Determine the [x, y] coordinate at the center of the cell enclosing the given text.  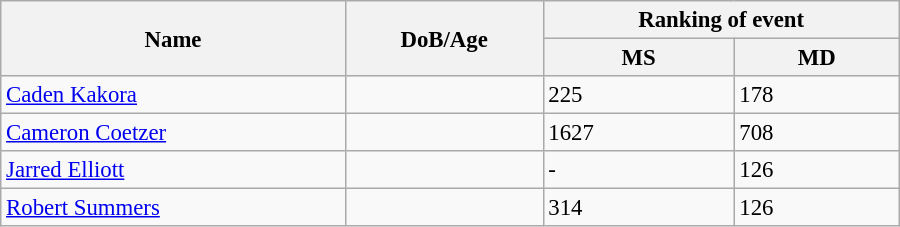
MS [638, 58]
DoB/Age [444, 38]
MD [816, 58]
Name [174, 38]
314 [638, 208]
708 [816, 133]
- [638, 170]
Cameron Coetzer [174, 133]
Ranking of event [721, 20]
Robert Summers [174, 208]
Jarred Elliott [174, 170]
225 [638, 95]
1627 [638, 133]
178 [816, 95]
Caden Kakora [174, 95]
